Return the [x, y] coordinate for the center point of the cell that contains the specified text.  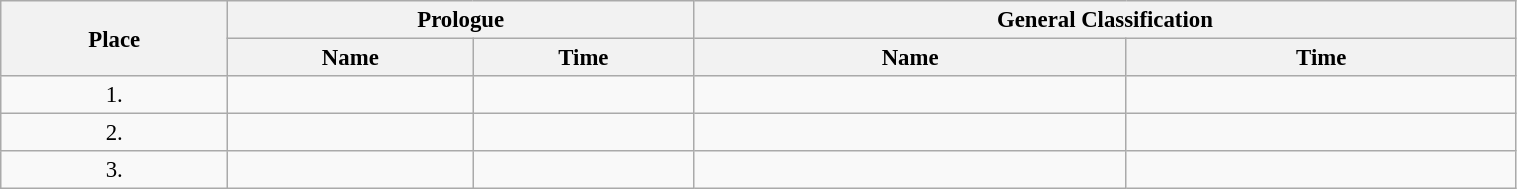
1. [114, 95]
2. [114, 133]
General Classification [1105, 20]
Prologue [461, 20]
3. [114, 170]
Place [114, 38]
